Output the (x, y) coordinate of the center of the cell containing the given text.  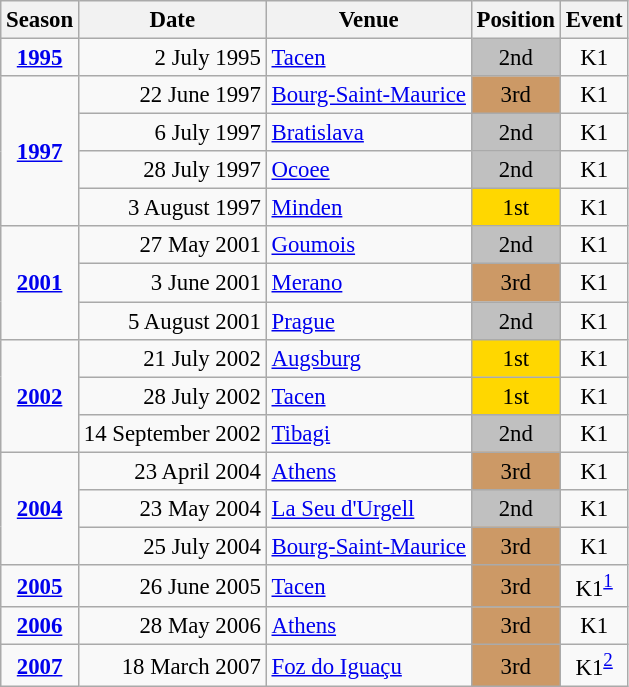
K11 (594, 586)
Augsburg (368, 358)
Merano (368, 283)
14 September 2002 (172, 433)
2006 (40, 626)
Ocoee (368, 170)
2001 (40, 282)
2 July 1995 (172, 58)
27 May 2001 (172, 245)
6 July 1997 (172, 133)
23 May 2004 (172, 509)
Season (40, 20)
28 May 2006 (172, 626)
2007 (40, 666)
26 June 2005 (172, 586)
25 July 2004 (172, 546)
Date (172, 20)
Goumois (368, 245)
1997 (40, 151)
K12 (594, 666)
2004 (40, 508)
1995 (40, 58)
Tibagi (368, 433)
21 July 2002 (172, 358)
28 July 2002 (172, 396)
18 March 2007 (172, 666)
Bratislava (368, 133)
2005 (40, 586)
Prague (368, 321)
5 August 2001 (172, 321)
Venue (368, 20)
Minden (368, 208)
28 July 1997 (172, 170)
Foz do Iguaçu (368, 666)
3 June 2001 (172, 283)
23 April 2004 (172, 471)
Position (516, 20)
2002 (40, 396)
Event (594, 20)
22 June 1997 (172, 95)
La Seu d'Urgell (368, 509)
3 August 1997 (172, 208)
